Identify which cell holds the provided text, then report its [X, Y] central coordinate. 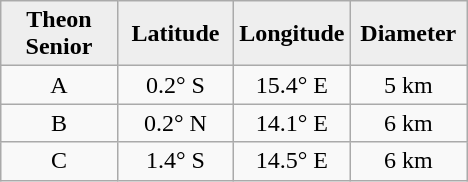
Latitude [175, 34]
C [59, 161]
14.5° E [292, 161]
1.4° S [175, 161]
5 km [408, 85]
0.2° S [175, 85]
B [59, 123]
A [59, 85]
TheonSenior [59, 34]
15.4° E [292, 85]
0.2° N [175, 123]
Longitude [292, 34]
Diameter [408, 34]
14.1° E [292, 123]
